Return the [X, Y] coordinate for the center point of the cell that contains the specified text.  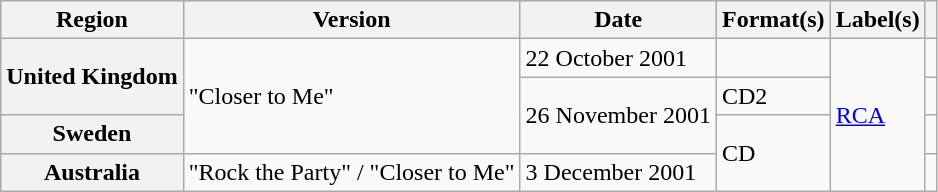
CD [773, 153]
RCA [878, 115]
Region [92, 20]
Australia [92, 172]
"Closer to Me" [352, 96]
26 November 2001 [618, 115]
Version [352, 20]
United Kingdom [92, 77]
"Rock the Party" / "Closer to Me" [352, 172]
3 December 2001 [618, 172]
22 October 2001 [618, 58]
Sweden [92, 134]
Date [618, 20]
Label(s) [878, 20]
Format(s) [773, 20]
CD2 [773, 96]
